Scan for the cell matching the given text and deliver its [x, y] coordinate at center. 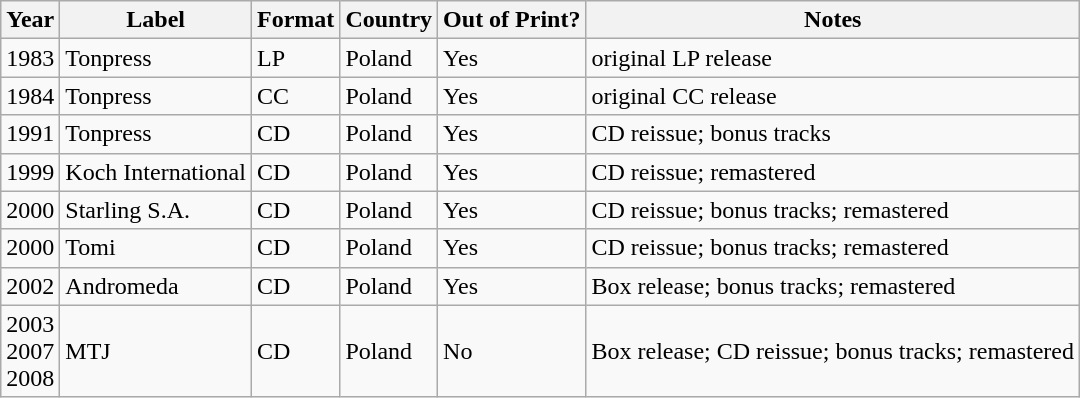
original LP release [833, 58]
Tomi [156, 248]
MTJ [156, 351]
CC [295, 96]
No [512, 351]
Box release; bonus tracks; remastered [833, 286]
1984 [30, 96]
1991 [30, 134]
Format [295, 20]
Label [156, 20]
200320072008 [30, 351]
CD reissue; bonus tracks [833, 134]
original CC release [833, 96]
1999 [30, 172]
LP [295, 58]
Out of Print? [512, 20]
1983 [30, 58]
Year [30, 20]
CD reissue; remastered [833, 172]
Notes [833, 20]
Koch International [156, 172]
Box release; CD reissue; bonus tracks; remastered [833, 351]
2002 [30, 286]
Andromeda [156, 286]
Starling S.A. [156, 210]
Country [389, 20]
